Return the (X, Y) coordinate for the center point of the cell that contains the specified text.  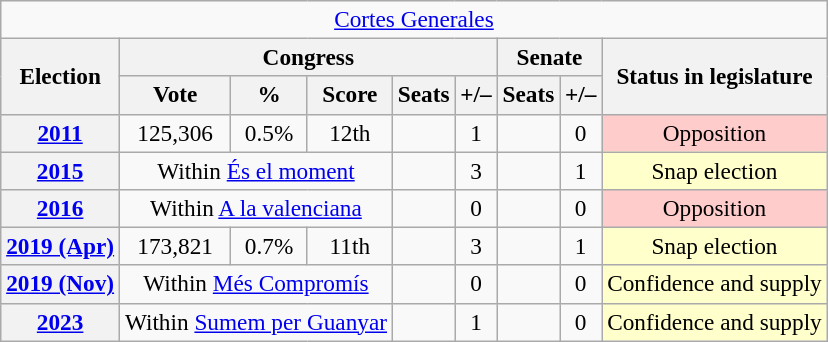
2011 (60, 133)
2023 (60, 322)
Within Més Compromís (256, 284)
2015 (60, 170)
Within És el moment (256, 170)
2019 (Apr) (60, 246)
2016 (60, 208)
0.7% (269, 246)
173,821 (174, 246)
% (269, 95)
Vote (174, 95)
Within A la valenciana (256, 208)
Score (350, 95)
Senate (550, 57)
Cortes Generales (414, 19)
125,306 (174, 133)
11th (350, 246)
Congress (308, 57)
0.5% (269, 133)
2019 (Nov) (60, 284)
Election (60, 76)
Status in legislature (714, 76)
12th (350, 133)
Within Sumem per Guanyar (256, 322)
